Return (X, Y) of the center of cell containing provided text 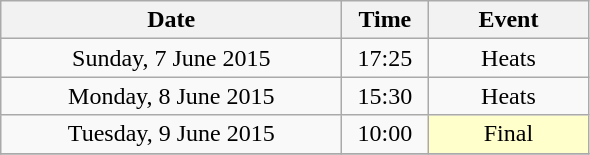
Final (508, 134)
Event (508, 20)
15:30 (385, 96)
Time (385, 20)
Tuesday, 9 June 2015 (172, 134)
10:00 (385, 134)
Monday, 8 June 2015 (172, 96)
Sunday, 7 June 2015 (172, 58)
17:25 (385, 58)
Date (172, 20)
